Capture the cell that displays the provided text and extract its [X, Y] central coordinate. 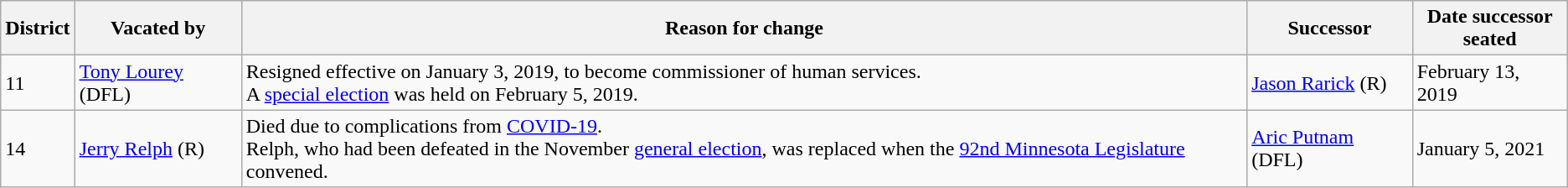
Reason for change [744, 29]
Jerry Relph (R) [157, 149]
Date successorseated [1489, 29]
Resigned effective on January 3, 2019, to become commissioner of human services.A special election was held on February 5, 2019. [744, 82]
Aric Putnam (DFL) [1330, 149]
District [38, 29]
Successor [1330, 29]
Jason Rarick (R) [1330, 82]
January 5, 2021 [1489, 149]
11 [38, 82]
14 [38, 149]
Tony Lourey (DFL) [157, 82]
Vacated by [157, 29]
February 13, 2019 [1489, 82]
